Identify which cell holds the provided text, then report its (X, Y) central coordinate. 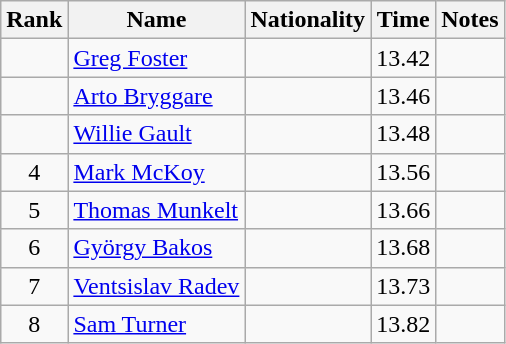
13.66 (404, 210)
13.56 (404, 172)
13.82 (404, 324)
7 (34, 286)
Name (156, 20)
Greg Foster (156, 58)
Willie Gault (156, 134)
Nationality (308, 20)
Thomas Munkelt (156, 210)
5 (34, 210)
8 (34, 324)
Notes (470, 20)
13.68 (404, 248)
4 (34, 172)
13.48 (404, 134)
13.73 (404, 286)
13.46 (404, 96)
6 (34, 248)
Sam Turner (156, 324)
Mark McKoy (156, 172)
Ventsislav Radev (156, 286)
13.42 (404, 58)
Arto Bryggare (156, 96)
György Bakos (156, 248)
Time (404, 20)
Rank (34, 20)
